Scan for the cell matching the given text and deliver its [X, Y] coordinate at center. 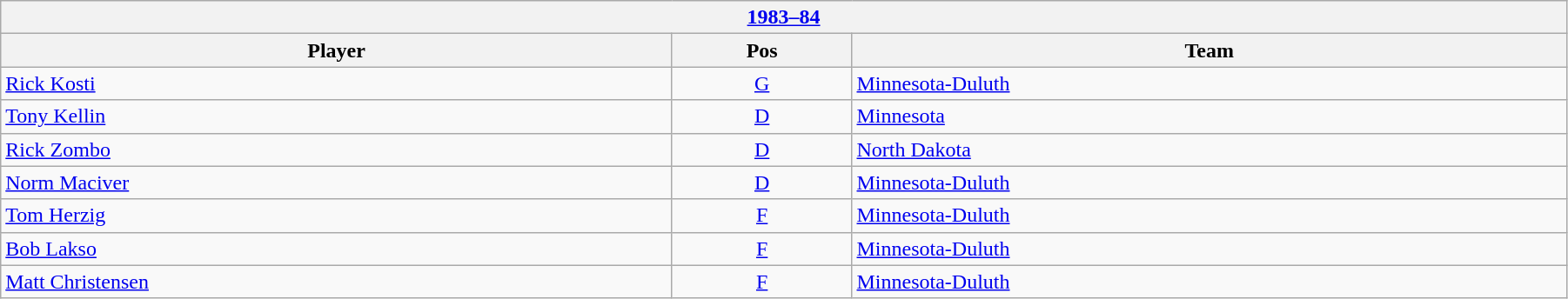
Minnesota [1210, 116]
Team [1210, 50]
Player [337, 50]
Rick Kosti [337, 83]
Rick Zombo [337, 149]
Matt Christensen [337, 282]
Tony Kellin [337, 116]
1983–84 [784, 17]
Bob Lakso [337, 249]
North Dakota [1210, 149]
Tom Herzig [337, 216]
G [762, 83]
Norm Maciver [337, 183]
Pos [762, 50]
